Return the (X, Y) coordinate for the center point of the cell that contains the specified text.  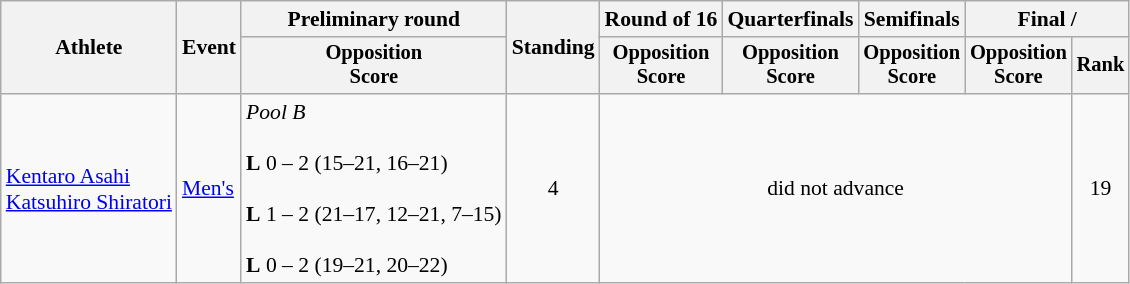
Men's (209, 188)
Rank (1101, 66)
Event (209, 48)
Round of 16 (662, 19)
did not advance (836, 188)
Athlete (89, 48)
Preliminary round (374, 19)
Kentaro AsahiKatsuhiro Shiratori (89, 188)
4 (554, 188)
Pool B L 0 – 2 (15–21, 16–21) L 1 – 2 (21–17, 12–21, 7–15) L 0 – 2 (19–21, 20–22) (374, 188)
Semifinals (912, 19)
Quarterfinals (790, 19)
19 (1101, 188)
Standing (554, 48)
Final / (1047, 19)
